Find where the given text appears and provide that cell's center as [X, Y] coordinate. 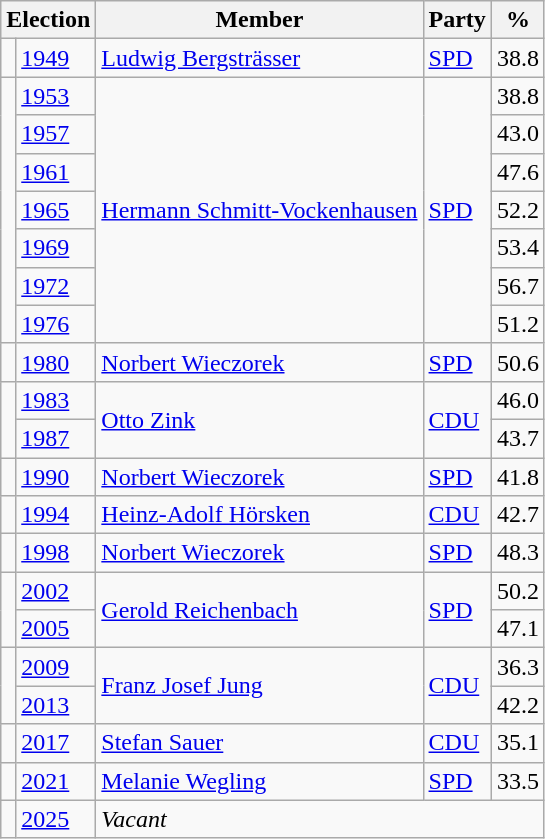
50.2 [518, 591]
43.7 [518, 438]
43.0 [518, 134]
1953 [56, 96]
Franz Josef Jung [260, 686]
42.2 [518, 705]
36.3 [518, 667]
1961 [56, 172]
2013 [56, 705]
Hermann Schmitt-Vockenhausen [260, 210]
53.4 [518, 248]
Gerold Reichenbach [260, 610]
52.2 [518, 210]
Heinz-Adolf Hörsken [260, 515]
33.5 [518, 781]
50.6 [518, 362]
Otto Zink [260, 419]
48.3 [518, 553]
1965 [56, 210]
1976 [56, 324]
Ludwig Bergsträsser [260, 58]
1949 [56, 58]
56.7 [518, 286]
Vacant [320, 819]
2025 [56, 819]
1969 [56, 248]
47.1 [518, 629]
Party [457, 20]
1972 [56, 286]
Melanie Wegling [260, 781]
1990 [56, 477]
42.7 [518, 515]
1957 [56, 134]
41.8 [518, 477]
Election [48, 20]
Stefan Sauer [260, 743]
1980 [56, 362]
2009 [56, 667]
47.6 [518, 172]
1994 [56, 515]
2017 [56, 743]
51.2 [518, 324]
2021 [56, 781]
35.1 [518, 743]
% [518, 20]
46.0 [518, 400]
1998 [56, 553]
2002 [56, 591]
1987 [56, 438]
1983 [56, 400]
2005 [56, 629]
Member [260, 20]
